Extract the [X, Y] coordinate from the center of the cell holding the provided text.  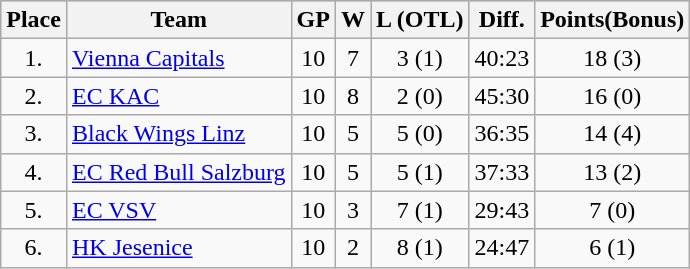
4. [34, 172]
Team [178, 20]
2. [34, 96]
29:43 [502, 210]
36:35 [502, 134]
2 [352, 248]
Points(Bonus) [612, 20]
5 (1) [420, 172]
24:47 [502, 248]
L (OTL) [420, 20]
Diff. [502, 20]
13 (2) [612, 172]
2 (0) [420, 96]
1. [34, 58]
EC VSV [178, 210]
6. [34, 248]
7 (0) [612, 210]
37:33 [502, 172]
EC KAC [178, 96]
14 (4) [612, 134]
GP [313, 20]
8 [352, 96]
EC Red Bull Salzburg [178, 172]
45:30 [502, 96]
5. [34, 210]
3 (1) [420, 58]
W [352, 20]
5 (0) [420, 134]
7 [352, 58]
HK Jesenice [178, 248]
3 [352, 210]
Place [34, 20]
8 (1) [420, 248]
18 (3) [612, 58]
7 (1) [420, 210]
Black Wings Linz [178, 134]
Vienna Capitals [178, 58]
3. [34, 134]
40:23 [502, 58]
16 (0) [612, 96]
6 (1) [612, 248]
